Return the (x, y) coordinate for the center point of the cell that contains the specified text.  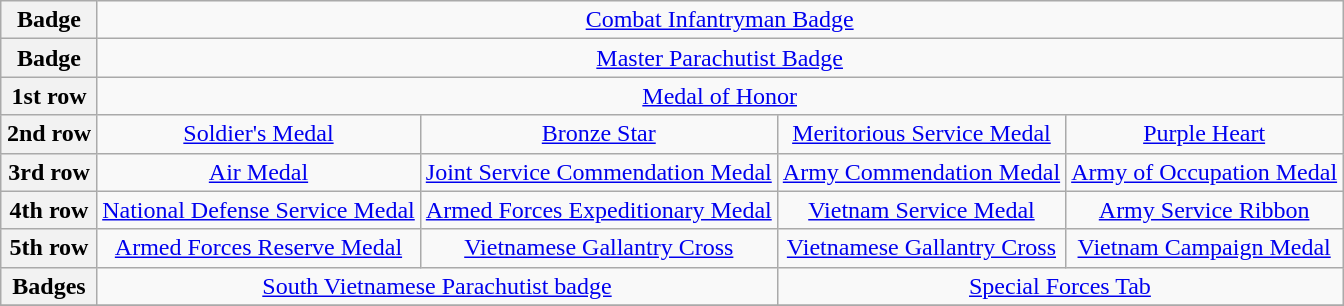
Army of Occupation Medal (1204, 172)
Air Medal (259, 172)
2nd row (48, 134)
3rd row (48, 172)
Soldier's Medal (259, 134)
Joint Service Commendation Medal (598, 172)
Armed Forces Expeditionary Medal (598, 210)
Special Forces Tab (1060, 286)
4th row (48, 210)
National Defense Service Medal (259, 210)
1st row (48, 96)
Master Parachutist Badge (720, 58)
Army Service Ribbon (1204, 210)
Vietnam Service Medal (921, 210)
Purple Heart (1204, 134)
Bronze Star (598, 134)
Meritorious Service Medal (921, 134)
South Vietnamese Parachutist badge (438, 286)
Combat Infantryman Badge (720, 20)
Medal of Honor (720, 96)
5th row (48, 248)
Armed Forces Reserve Medal (259, 248)
Vietnam Campaign Medal (1204, 248)
Badges (48, 286)
Army Commendation Medal (921, 172)
